Search for the cell housing the specified text and yield its (X, Y) center coordinate. 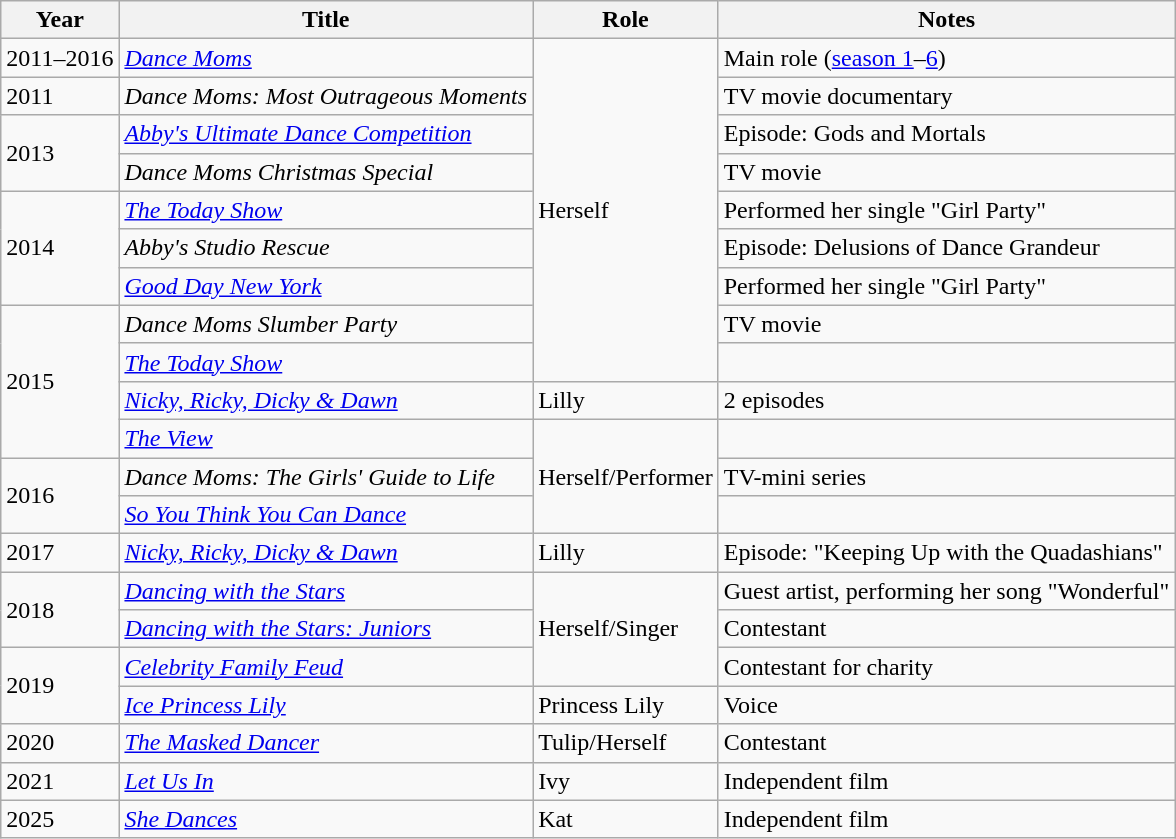
2016 (60, 496)
Dancing with the Stars: Juniors (326, 629)
2018 (60, 610)
2014 (60, 248)
Guest artist, performing her song "Wonderful" (946, 591)
Contestant for charity (946, 667)
2011–2016 (60, 58)
2019 (60, 686)
Episode: "Keeping Up with the Quadashians" (946, 553)
TV movie documentary (946, 96)
So You Think You Can Dance (326, 515)
Herself/Singer (626, 629)
Voice (946, 705)
TV-mini series (946, 477)
Notes (946, 20)
Dancing with the Stars (326, 591)
Good Day New York (326, 286)
Dance Moms: Most Outrageous Moments (326, 96)
Tulip/Herself (626, 743)
Dance Moms Christmas Special (326, 172)
2011 (60, 96)
Celebrity Family Feud (326, 667)
Episode: Delusions of Dance Grandeur (946, 248)
Dance Moms (326, 58)
Dance Moms: The Girls' Guide to Life (326, 477)
2017 (60, 553)
Herself (626, 210)
Kat (626, 819)
2025 (60, 819)
Role (626, 20)
Ice Princess Lily (326, 705)
The View (326, 438)
Episode: Gods and Mortals (946, 134)
She Dances (326, 819)
2020 (60, 743)
Let Us In (326, 781)
2013 (60, 153)
Abby's Ultimate Dance Competition (326, 134)
Year (60, 20)
2021 (60, 781)
Abby's Studio Rescue (326, 248)
2015 (60, 381)
Title (326, 20)
Ivy (626, 781)
2 episodes (946, 400)
Dance Moms Slumber Party (326, 324)
Main role (season 1–6) (946, 58)
Herself/Performer (626, 476)
The Masked Dancer (326, 743)
Princess Lily (626, 705)
